Locate the cell with the specified text and output its (x, y) center coordinate. 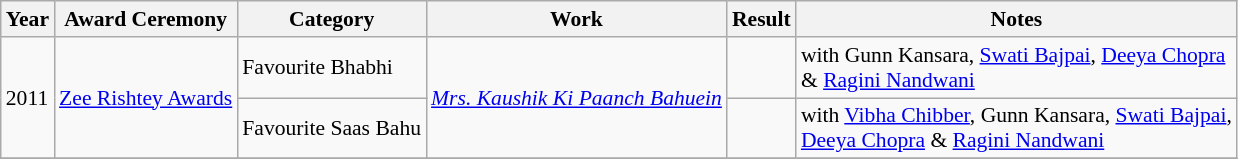
with Vibha Chibber, Gunn Kansara, Swati Bajpai,Deeya Chopra & Ragini Nandwani (1016, 128)
Favourite Bhabhi (332, 68)
2011 (28, 98)
Notes (1016, 19)
Category (332, 19)
Mrs. Kaushik Ki Paanch Bahuein (576, 98)
Year (28, 19)
with Gunn Kansara, Swati Bajpai, Deeya Chopra& Ragini Nandwani (1016, 68)
Zee Rishtey Awards (146, 98)
Award Ceremony (146, 19)
Work (576, 19)
Result (762, 19)
Favourite Saas Bahu (332, 128)
